Determine the [x, y] coordinate at the center of the cell enclosing the given text.  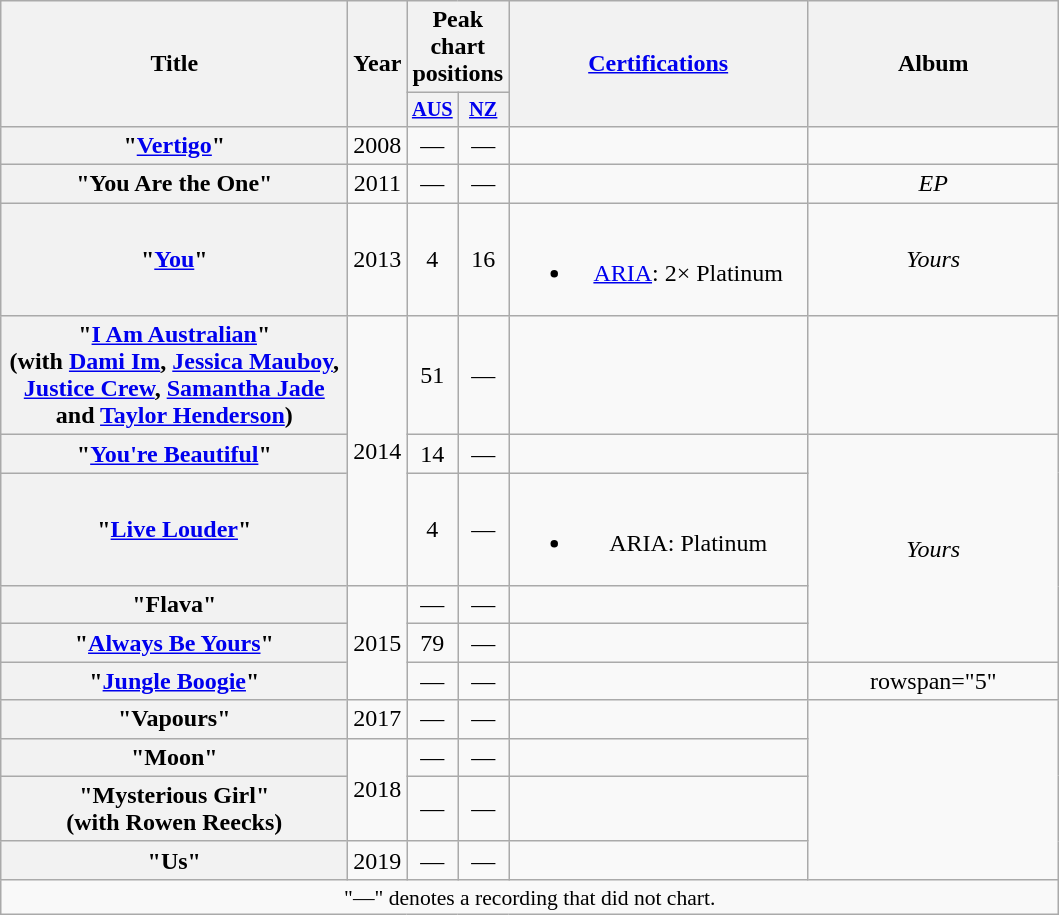
"Moon" [174, 757]
Peak chart positions [458, 47]
2008 [378, 145]
2013 [378, 260]
51 [432, 376]
Album [934, 64]
"Flava" [174, 605]
2018 [378, 790]
"Live Louder" [174, 530]
2019 [378, 860]
2015 [378, 643]
79 [432, 643]
"Mysterious Girl"(with Rowen Reecks) [174, 808]
16 [484, 260]
2011 [378, 184]
ARIA: 2× Platinum [658, 260]
2017 [378, 719]
"I Am Australian"(with Dami Im, Jessica Mauboy, Justice Crew, Samantha Jade and Taylor Henderson) [174, 376]
rowspan="5" [934, 681]
"Always Be Yours" [174, 643]
NZ [484, 110]
ARIA: Platinum [658, 530]
"Us" [174, 860]
"You" [174, 260]
Year [378, 64]
"You Are the One" [174, 184]
"Vapours" [174, 719]
Title [174, 64]
"—" denotes a recording that did not chart. [530, 897]
"Jungle Boogie" [174, 681]
2014 [378, 451]
Certifications [658, 64]
EP [934, 184]
"You're Beautiful" [174, 454]
AUS [432, 110]
"Vertigo" [174, 145]
14 [432, 454]
